Identify which cell holds the provided text, then report its (x, y) central coordinate. 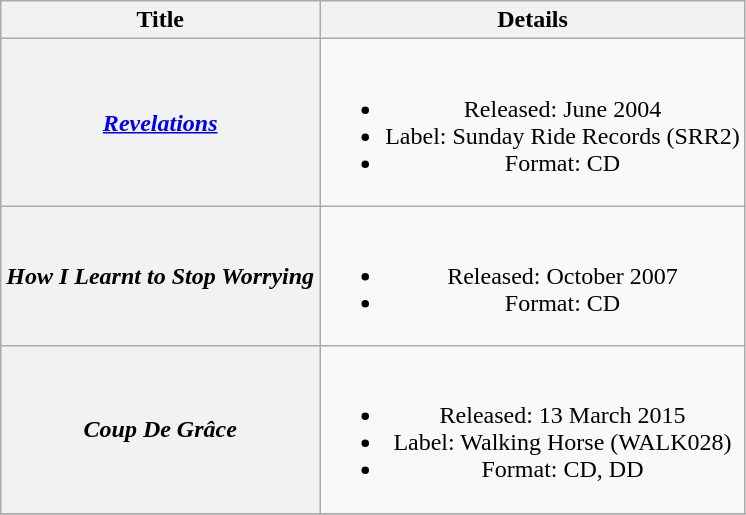
Released: 13 March 2015Label: Walking Horse (WALK028)Format: CD, DD (533, 430)
Released: June 2004Label: Sunday Ride Records (SRR2)Format: CD (533, 122)
Revelations (160, 122)
Title (160, 20)
Details (533, 20)
Released: October 2007Format: CD (533, 276)
Coup De Grâce (160, 430)
How I Learnt to Stop Worrying (160, 276)
